Return the [x, y] coordinate for the center point of the cell that contains the specified text.  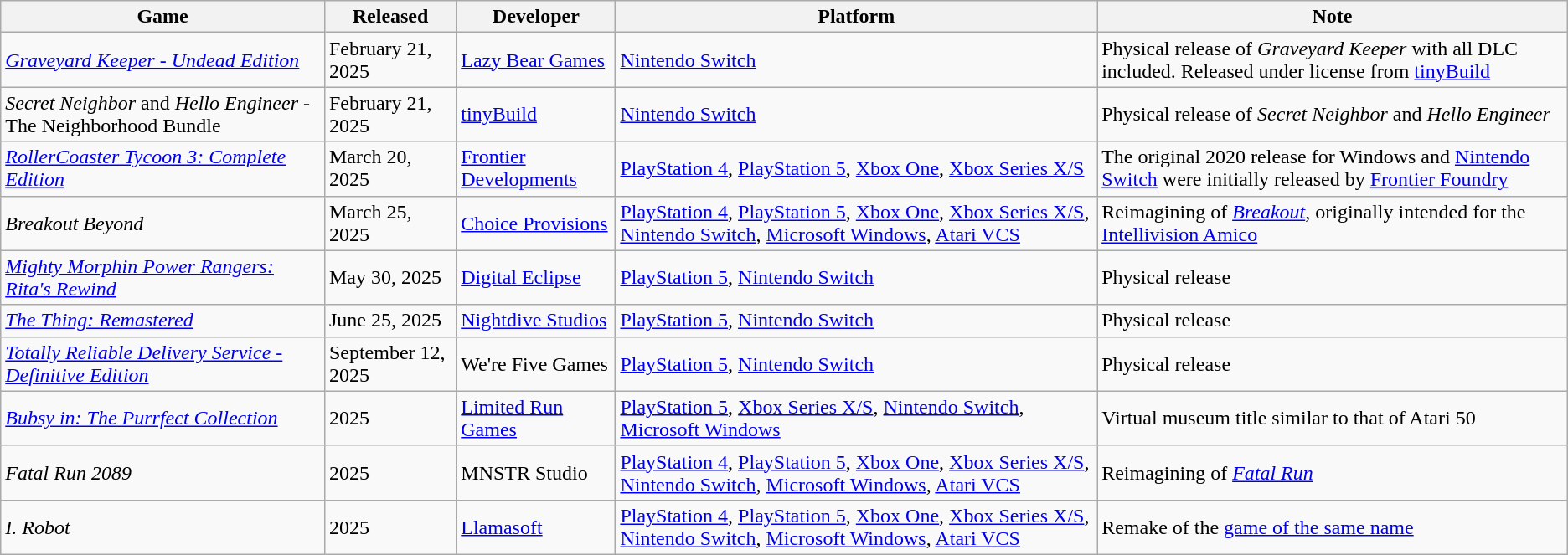
Frontier Developments [536, 169]
Reimagining of Breakout, originally intended for the Intellivision Amico [1333, 223]
Choice Provisions [536, 223]
Virtual museum title similar to that of Atari 50 [1333, 419]
We're Five Games [536, 363]
September 12, 2025 [390, 363]
Reimagining of Fatal Run [1333, 472]
Platform [856, 17]
The original 2020 release for Windows and Nintendo Switch were initially released by Frontier Foundry [1333, 169]
Bubsy in: The Purrfect Collection [162, 419]
Limited Run Games [536, 419]
PlayStation 4, PlayStation 5, Xbox One, Xbox Series X/S [856, 169]
Llamasoft [536, 527]
I. Robot [162, 527]
Game [162, 17]
Mighty Morphin Power Rangers: Rita's Rewind [162, 278]
Nightdive Studios [536, 321]
March 20, 2025 [390, 169]
Developer [536, 17]
Lazy Bear Games [536, 60]
Physical release of Graveyard Keeper with all DLC included. Released under license from tinyBuild [1333, 60]
Graveyard Keeper - Undead Edition [162, 60]
The Thing: Remastered [162, 321]
PlayStation 5, Xbox Series X/S, Nintendo Switch, Microsoft Windows [856, 419]
Physical release of Secret Neighbor and Hello Engineer [1333, 114]
May 30, 2025 [390, 278]
tinyBuild [536, 114]
June 25, 2025 [390, 321]
Secret Neighbor and Hello Engineer - The Neighborhood Bundle [162, 114]
MNSTR Studio [536, 472]
Totally Reliable Delivery Service - Definitive Edition [162, 363]
March 25, 2025 [390, 223]
Released [390, 17]
Breakout Beyond [162, 223]
Fatal Run 2089 [162, 472]
RollerCoaster Tycoon 3: Complete Edition [162, 169]
Digital Eclipse [536, 278]
Note [1333, 17]
Remake of the game of the same name [1333, 527]
